Provide the (X, Y) coordinate of the cell's center where the given text is located.  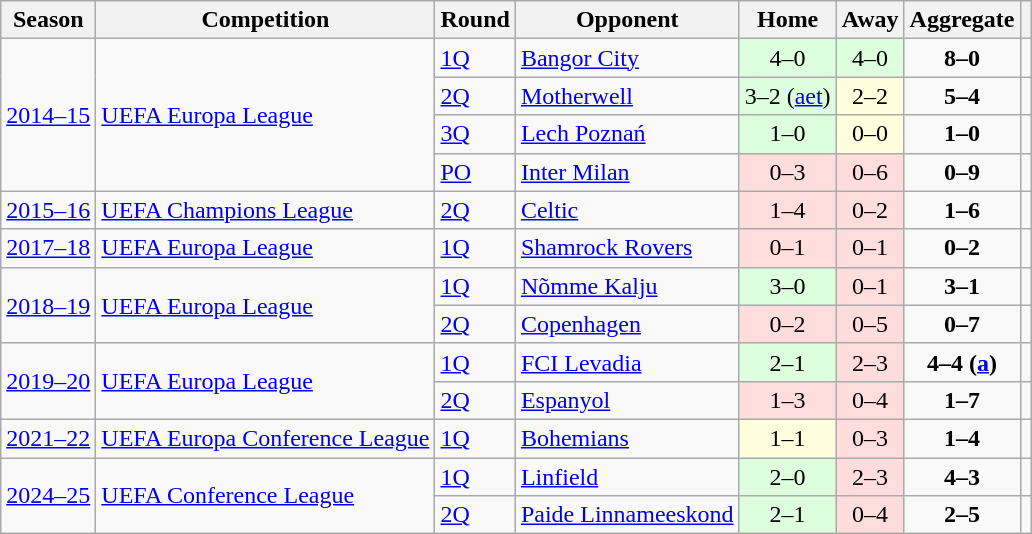
Lech Poznań (627, 134)
1–6 (962, 210)
UEFA Europa Conference League (266, 438)
0–7 (962, 324)
Linfield (627, 477)
Copenhagen (627, 324)
0–5 (870, 324)
8–0 (962, 58)
2017–18 (48, 248)
2014–15 (48, 115)
1–3 (788, 400)
Round (475, 20)
Home (788, 20)
2–0 (788, 477)
Away (870, 20)
3–1 (962, 286)
Bohemians (627, 438)
UEFA Conference League (266, 496)
Bangor City (627, 58)
2–2 (870, 96)
Espanyol (627, 400)
2021–22 (48, 438)
3–0 (788, 286)
PO (475, 172)
0–9 (962, 172)
4–3 (962, 477)
1–1 (788, 438)
2–5 (962, 515)
3Q (475, 134)
1–7 (962, 400)
0–6 (870, 172)
2024–25 (48, 496)
Season (48, 20)
Celtic (627, 210)
UEFA Champions League (266, 210)
FCI Levadia (627, 362)
Nõmme Kalju (627, 286)
0–0 (870, 134)
Aggregate (962, 20)
2019–20 (48, 381)
Motherwell (627, 96)
Competition (266, 20)
2015–16 (48, 210)
5–4 (962, 96)
Inter Milan (627, 172)
Paide Linnameeskond (627, 515)
4–4 (a) (962, 362)
Shamrock Rovers (627, 248)
Opponent (627, 20)
3–2 (aet) (788, 96)
2018–19 (48, 305)
